Output the [X, Y] coordinate of the center of the cell containing the given text.  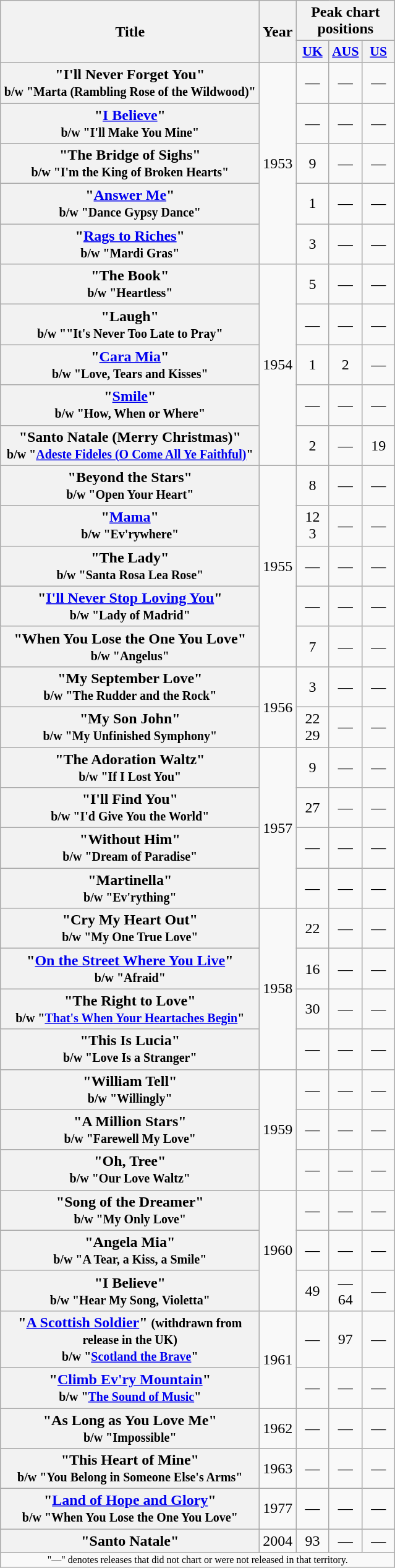
"Answer Me"b/w "Dance Gypsy Dance" [130, 204]
"Angela Mia"b/w "A Tear, a Kiss, a Smile" [130, 1250]
2004 [278, 1541]
1957 [278, 828]
1954 [278, 365]
"The Lady"b/w "Santa Rosa Lea Rose" [130, 566]
1956 [278, 707]
"Martinella"b/w "Ev'rything" [130, 889]
97 [345, 1339]
2229 [313, 726]
"Santo Natale (Merry Christmas)"b/w "Adeste Fideles (O Come All Ye Faithful)" [130, 446]
49 [313, 1291]
"Rags to Riches"b/w "Mardi Gras" [130, 244]
—64 [345, 1291]
"The Bridge of Sighs"b/w "I'm the King of Broken Hearts" [130, 163]
"My September Love"b/w "The Rudder and the Rock" [130, 687]
"As Long as You Love Me"b/w "Impossible" [130, 1428]
"I'll Never Stop Loving You"b/w "Lady of Madrid" [130, 606]
Year [278, 32]
1953 [278, 163]
"Smile"b/w "How, When or Where" [130, 405]
"Song of the Dreamer"b/w "My Only Love" [130, 1210]
"Laugh"b/w ""It's Never Too Late to Pray" [130, 324]
"This Heart of Mine"b/w "You Belong in Someone Else's Arms" [130, 1469]
"Mama"b/w "Ev'rywhere" [130, 526]
"I Believe"b/w "Hear My Song, Violetta" [130, 1291]
"—" denotes releases that did not chart or were not released in that territory. [198, 1560]
1960 [278, 1250]
"The Adoration Waltz"b/w "If I Lost You" [130, 767]
"Land of Hope and Glory"b/w "When You Lose the One You Love" [130, 1509]
1963 [278, 1469]
"Beyond the Stars"b/w "Open Your Heart" [130, 485]
5 [313, 285]
7 [313, 646]
30 [313, 1009]
"The Right to Love"b/w "That's When Your Heartaches Begin" [130, 1009]
"William Tell"b/w "Willingly" [130, 1089]
16 [313, 969]
123 [313, 526]
1959 [278, 1130]
"Santo Natale" [130, 1541]
Peak chart positions [346, 21]
"I'll Never Forget You"b/w "Marta (Rambling Rose of the Wildwood)" [130, 83]
"Oh, Tree"b/w "Our Love Waltz" [130, 1170]
"Cry My Heart Out"b/w "My One True Love" [130, 928]
"The Book"b/w "Heartless" [130, 285]
"A Scottish Soldier" (withdrawn from release in the UK)b/w "Scotland the Brave" [130, 1339]
1961 [278, 1359]
UK [313, 52]
1977 [278, 1509]
US [378, 52]
93 [313, 1541]
1958 [278, 989]
"I Believe"b/w "I'll Make You Mine" [130, 123]
"When You Lose the One You Love"b/w "Angelus" [130, 646]
27 [313, 808]
"I'll Find You"b/w "I'd Give You the World" [130, 808]
"A Million Stars"b/w "Farewell My Love" [130, 1130]
"My Son John"b/w "My Unfinished Symphony" [130, 726]
Title [130, 32]
"On the Street Where You Live"b/w "Afraid" [130, 969]
"Cara Mia"b/w "Love, Tears and Kisses" [130, 365]
22 [313, 928]
19 [378, 446]
AUS [345, 52]
"This Is Lucia"b/w "Love Is a Stranger" [130, 1049]
1955 [278, 566]
"Without Him"b/w "Dream of Paradise" [130, 848]
"Climb Ev'ry Mountain"b/w "The Sound of Music" [130, 1387]
8 [313, 485]
1962 [278, 1428]
